Pinpoint the cell where the given text exists, returning its [x, y] midpoint coordinate. 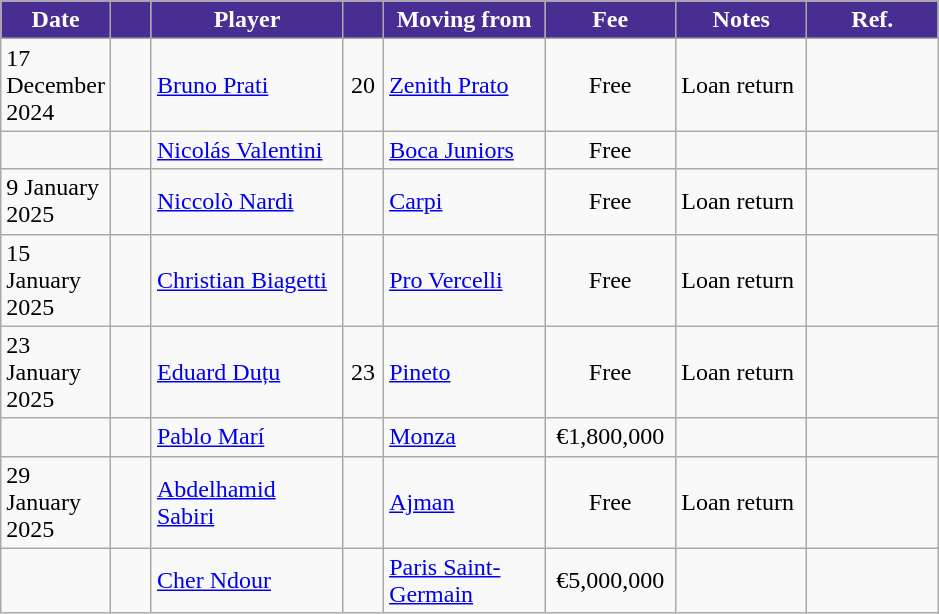
29 January 2025 [56, 502]
Monza [464, 437]
20 [364, 85]
Eduard Duțu [246, 372]
Carpi [464, 202]
€1,800,000 [610, 437]
17 December 2024 [56, 85]
Niccolò Nardi [246, 202]
Notes [742, 20]
€5,000,000 [610, 580]
Fee [610, 20]
23 January 2025 [56, 372]
Nicolás Valentini [246, 150]
Ref. [872, 20]
Bruno Prati [246, 85]
Pineto [464, 372]
15 January 2025 [56, 280]
Player [246, 20]
Zenith Prato [464, 85]
9 January 2025 [56, 202]
Boca Juniors [464, 150]
Abdelhamid Sabiri [246, 502]
Ajman [464, 502]
23 [364, 372]
Moving from [464, 20]
Paris Saint-Germain [464, 580]
Pro Vercelli [464, 280]
Pablo Marí [246, 437]
Christian Biagetti [246, 280]
Cher Ndour [246, 580]
Date [56, 20]
